Output the (x, y) coordinate of the center of the cell containing the given text.  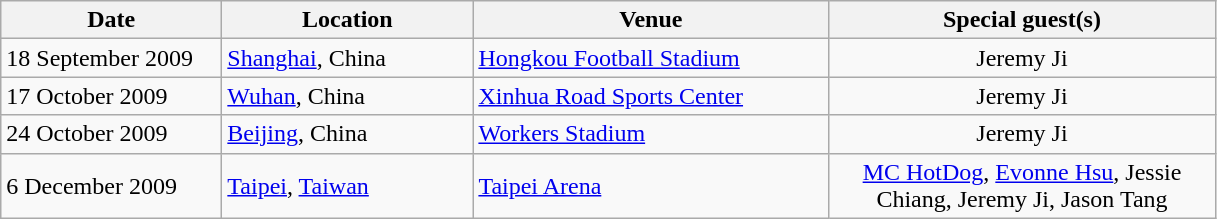
Location (348, 20)
MC HotDog, Evonne Hsu, Jessie Chiang, Jeremy Ji, Jason Tang (1022, 186)
Special guest(s) (1022, 20)
Venue (651, 20)
Wuhan, China (348, 96)
17 October 2009 (112, 96)
Taipei, Taiwan (348, 186)
Workers Stadium (651, 134)
Shanghai, China (348, 58)
24 October 2009 (112, 134)
Xinhua Road Sports Center (651, 96)
Taipei Arena (651, 186)
6 December 2009 (112, 186)
Beijing, China (348, 134)
Hongkou Football Stadium (651, 58)
Date (112, 20)
18 September 2009 (112, 58)
